Output the (X, Y) coordinate of the center of the cell containing the given text.  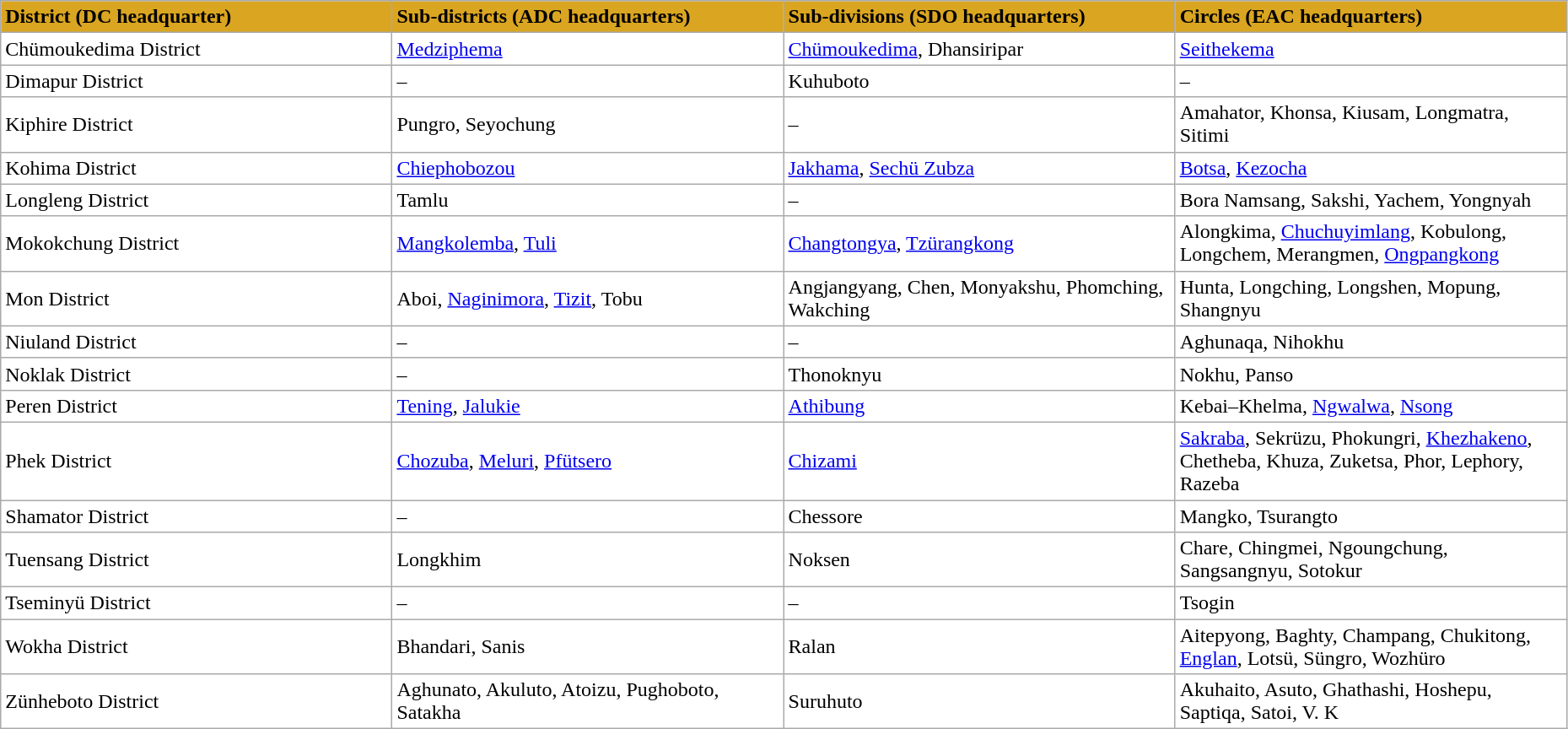
Tening, Jalukie (588, 406)
Mangko, Tsurangto (1371, 516)
Chessore (979, 516)
Hunta, Longching, Longshen, Mopung, Shangnyu (1371, 299)
Niuland District (197, 342)
Phek District (197, 461)
Seithekema (1371, 49)
Mokokchung District (197, 243)
Aitepyong, Baghty, Champang, Chukitong, Englan, Lotsü, Süngro, Wozhüro (1371, 646)
Zünheboto District (197, 702)
Tsogin (1371, 603)
Bora Namsang, Sakshi, Yachem, Yongnyah (1371, 200)
Longleng District (197, 200)
Alongkima, Chuchuyimlang, Kobulong, Longchem, Merangmen, Ongpangkong (1371, 243)
Botsa, Kezocha (1371, 168)
Wokha District (197, 646)
Tuensang District (197, 560)
Kiphire District (197, 125)
Mangkolemba, Tuli (588, 243)
Aboi, Naginimora, Tizit, Tobu (588, 299)
Kuhuboto (979, 81)
Suruhuto (979, 702)
Bhandari, Sanis (588, 646)
Aghunato, Akuluto, Atoizu, Pughoboto, Satakha (588, 702)
Sub-divisions (SDO headquarters) (979, 17)
Circles (EAC headquarters) (1371, 17)
Kebai–Khelma, Ngwalwa, Nsong (1371, 406)
Ralan (979, 646)
Longkhim (588, 560)
Sub-districts (ADC headquarters) (588, 17)
Angjangyang, Chen, Monyakshu, Phomching, Wakching (979, 299)
Amahator, Khonsa, Kiusam, Longmatra, Sitimi (1371, 125)
Chümoukedima District (197, 49)
Peren District (197, 406)
Thonoknyu (979, 374)
Chümoukedima, Dhansiripar (979, 49)
Jakhama, Sechü Zubza (979, 168)
Sakraba, Sekrüzu, Phokungri, Khezhakeno, Chetheba, Khuza, Zuketsa, Phor, Lephory, Razeba (1371, 461)
Medziphema (588, 49)
Noksen (979, 560)
Tseminyü District (197, 603)
Akuhaito, Asuto, Ghathashi, Hoshepu, Saptiqa, Satoi, V. K (1371, 702)
District (DC headquarter) (197, 17)
Changtongya, Tzürangkong (979, 243)
Dimapur District (197, 81)
Shamator District (197, 516)
Chare, Chingmei, Ngoungchung, Sangsangnyu, Sotokur (1371, 560)
Nokhu, Panso (1371, 374)
Chizami (979, 461)
Chiephobozou (588, 168)
Athibung (979, 406)
Pungro, Seyochung (588, 125)
Aghunaqa, Nihokhu (1371, 342)
Chozuba, Meluri, Pfütsero (588, 461)
Noklak District (197, 374)
Kohima District (197, 168)
Tamlu (588, 200)
Mon District (197, 299)
